Find where the given text appears and provide that cell's center as (x, y) coordinate. 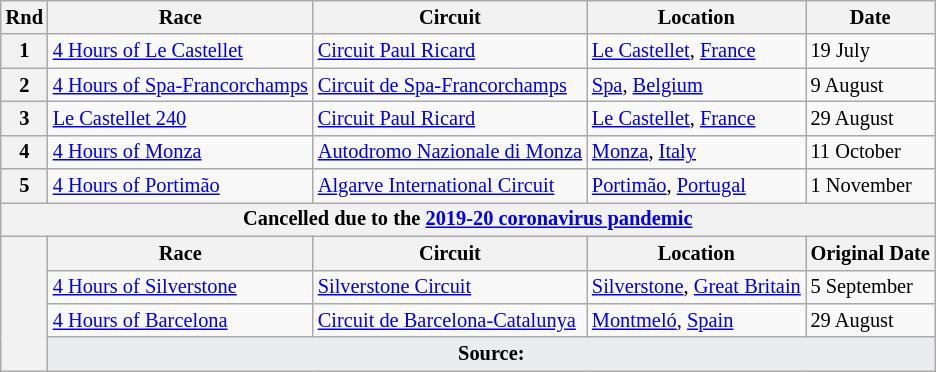
5 September (870, 287)
3 (24, 118)
4 Hours of Silverstone (180, 287)
Montmeló, Spain (696, 320)
Silverstone, Great Britain (696, 287)
4 Hours of Barcelona (180, 320)
5 (24, 186)
Silverstone Circuit (450, 287)
Cancelled due to the 2019-20 coronavirus pandemic (468, 219)
Original Date (870, 253)
Autodromo Nazionale di Monza (450, 152)
11 October (870, 152)
Monza, Italy (696, 152)
4 (24, 152)
Source: (492, 354)
Algarve International Circuit (450, 186)
4 Hours of Monza (180, 152)
9 August (870, 85)
4 Hours of Le Castellet (180, 51)
1 November (870, 186)
Rnd (24, 17)
Spa, Belgium (696, 85)
4 Hours of Spa-Francorchamps (180, 85)
Date (870, 17)
4 Hours of Portimão (180, 186)
1 (24, 51)
Circuit de Spa-Francorchamps (450, 85)
19 July (870, 51)
Circuit de Barcelona-Catalunya (450, 320)
Le Castellet 240 (180, 118)
2 (24, 85)
Portimão, Portugal (696, 186)
